Pinpoint the cell where the given text exists, returning its (X, Y) midpoint coordinate. 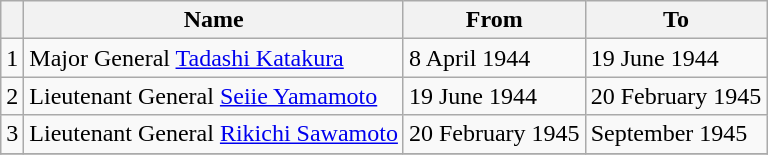
2 (12, 96)
Major General Tadashi Katakura (214, 58)
To (676, 20)
1 (12, 58)
8 April 1944 (494, 58)
Name (214, 20)
3 (12, 134)
From (494, 20)
Lieutenant General Rikichi Sawamoto (214, 134)
Lieutenant General Seiie Yamamoto (214, 96)
September 1945 (676, 134)
